Return the (x, y) coordinate for the center point of the cell that contains the specified text.  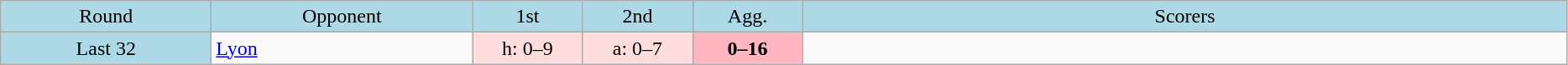
Opponent (342, 17)
0–16 (747, 48)
Round (106, 17)
h: 0–9 (527, 48)
Lyon (342, 48)
Agg. (747, 17)
a: 0–7 (638, 48)
1st (527, 17)
Last 32 (106, 48)
Scorers (1185, 17)
2nd (638, 17)
